Return (X, Y) of the center of cell containing provided text 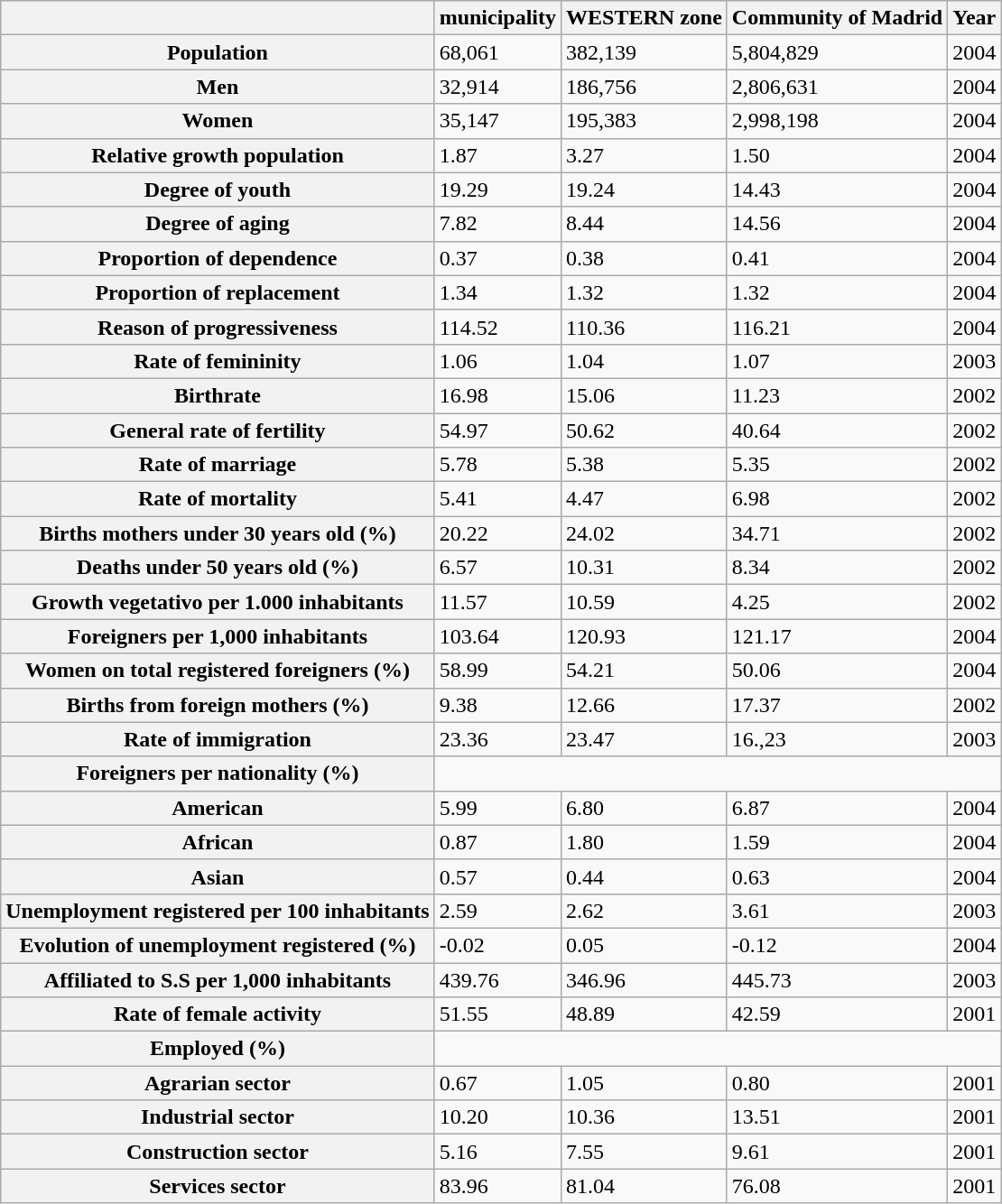
0.63 (837, 876)
Relative growth population (218, 155)
Asian (218, 876)
19.24 (645, 190)
120.93 (645, 636)
1.05 (645, 1083)
Year (975, 18)
1.87 (497, 155)
3.27 (645, 155)
6.57 (497, 568)
8.44 (645, 224)
municipality (497, 18)
445.73 (837, 979)
11.57 (497, 602)
Affiliated to S.S per 1,000 inhabitants (218, 979)
Population (218, 52)
13.51 (837, 1117)
Rate of femininity (218, 361)
0.38 (645, 258)
Births from foreign mothers (%) (218, 705)
5.16 (497, 1152)
17.37 (837, 705)
48.89 (645, 1014)
4.47 (645, 499)
6.98 (837, 499)
10.59 (645, 602)
6.80 (645, 808)
Unemployment registered per 100 inhabitants (218, 911)
11.23 (837, 395)
0.87 (497, 842)
Foreigners per nationality (%) (218, 773)
2.59 (497, 911)
American (218, 808)
5.99 (497, 808)
Evolution of unemployment registered (%) (218, 945)
2,806,631 (837, 87)
Men (218, 87)
16.98 (497, 395)
5,804,829 (837, 52)
2,998,198 (837, 121)
186,756 (645, 87)
-0.12 (837, 945)
0.05 (645, 945)
4.25 (837, 602)
0.44 (645, 876)
Rate of mortality (218, 499)
50.06 (837, 671)
Services sector (218, 1186)
5.38 (645, 465)
1.06 (497, 361)
34.71 (837, 533)
14.56 (837, 224)
Births mothers under 30 years old (%) (218, 533)
50.62 (645, 431)
0.80 (837, 1083)
15.06 (645, 395)
Birthrate (218, 395)
346.96 (645, 979)
195,383 (645, 121)
12.66 (645, 705)
81.04 (645, 1186)
-0.02 (497, 945)
23.47 (645, 739)
54.21 (645, 671)
African (218, 842)
35,147 (497, 121)
7.82 (497, 224)
3.61 (837, 911)
Degree of aging (218, 224)
Degree of youth (218, 190)
114.52 (497, 327)
76.08 (837, 1186)
19.29 (497, 190)
Proportion of replacement (218, 292)
9.61 (837, 1152)
0.37 (497, 258)
Rate of marriage (218, 465)
Employed (%) (218, 1049)
1.04 (645, 361)
51.55 (497, 1014)
23.36 (497, 739)
68,061 (497, 52)
Rate of immigration (218, 739)
Women on total registered foreigners (%) (218, 671)
Agrarian sector (218, 1083)
Construction sector (218, 1152)
Women (218, 121)
WESTERN zone (645, 18)
42.59 (837, 1014)
24.02 (645, 533)
1.50 (837, 155)
1.07 (837, 361)
Deaths under 50 years old (%) (218, 568)
10.31 (645, 568)
Rate of female activity (218, 1014)
16.,23 (837, 739)
1.59 (837, 842)
110.36 (645, 327)
20.22 (497, 533)
Proportion of dependence (218, 258)
83.96 (497, 1186)
32,914 (497, 87)
9.38 (497, 705)
5.35 (837, 465)
116.21 (837, 327)
Industrial sector (218, 1117)
5.78 (497, 465)
1.80 (645, 842)
10.36 (645, 1117)
Reason of progressiveness (218, 327)
0.67 (497, 1083)
5.41 (497, 499)
General rate of fertility (218, 431)
10.20 (497, 1117)
7.55 (645, 1152)
40.64 (837, 431)
0.57 (497, 876)
Community of Madrid (837, 18)
103.64 (497, 636)
6.87 (837, 808)
2.62 (645, 911)
14.43 (837, 190)
8.34 (837, 568)
Foreigners per 1,000 inhabitants (218, 636)
1.34 (497, 292)
0.41 (837, 258)
439.76 (497, 979)
Growth vegetativo per 1.000 inhabitants (218, 602)
54.97 (497, 431)
382,139 (645, 52)
121.17 (837, 636)
58.99 (497, 671)
